Search for the cell housing the specified text and yield its [X, Y] center coordinate. 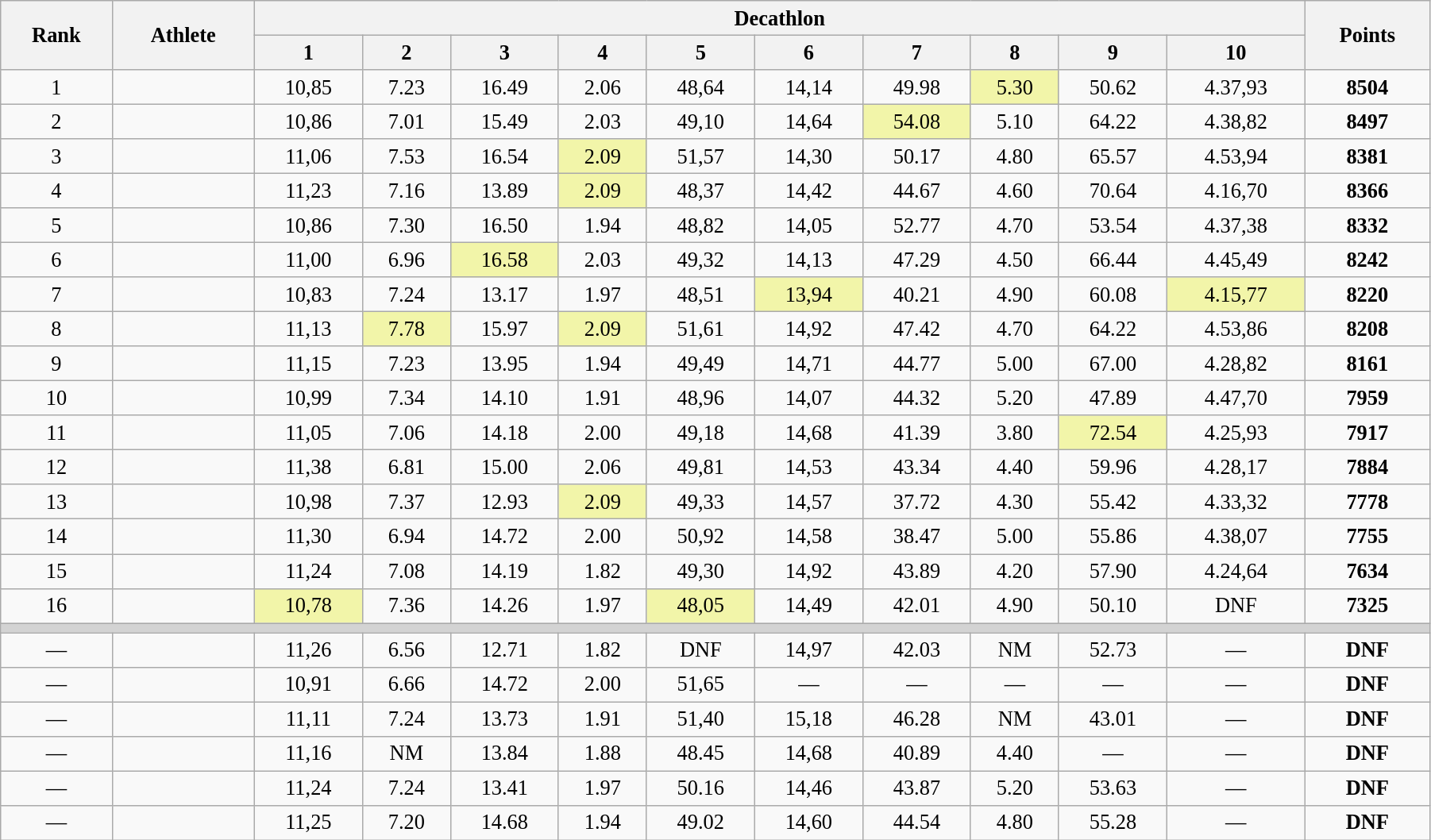
8208 [1367, 329]
47.29 [916, 260]
14,13 [808, 260]
7.36 [407, 606]
49,18 [700, 433]
14,46 [808, 788]
12 [56, 467]
16 [56, 606]
8366 [1367, 191]
4.53,94 [1236, 156]
14,64 [808, 121]
41.39 [916, 433]
13.17 [504, 295]
48,37 [700, 191]
48,51 [700, 295]
14.10 [504, 398]
7.08 [407, 571]
14.26 [504, 606]
51,61 [700, 329]
50.62 [1113, 87]
Athlete [183, 35]
8220 [1367, 295]
1.88 [602, 753]
11,05 [308, 433]
7755 [1367, 537]
11,23 [308, 191]
8497 [1367, 121]
Rank [56, 35]
49,30 [700, 571]
4.47,70 [1236, 398]
11 [56, 433]
8332 [1367, 225]
14,58 [808, 537]
50.10 [1113, 606]
4.53,86 [1236, 329]
42.01 [916, 606]
7.16 [407, 191]
55.42 [1113, 502]
4.28,17 [1236, 467]
4.30 [1015, 502]
11,25 [308, 823]
7.37 [407, 502]
6.81 [407, 467]
4.38,82 [1236, 121]
8161 [1367, 364]
50.16 [700, 788]
7.53 [407, 156]
16.50 [504, 225]
16.54 [504, 156]
43.87 [916, 788]
11,00 [308, 260]
48,64 [700, 87]
13.89 [504, 191]
67.00 [1113, 364]
11,15 [308, 364]
13.41 [504, 788]
15.97 [504, 329]
3.80 [1015, 433]
55.28 [1113, 823]
52.73 [1113, 649]
10,78 [308, 606]
59.96 [1113, 467]
38.47 [916, 537]
47.42 [916, 329]
12.93 [504, 502]
14,57 [808, 502]
70.64 [1113, 191]
14,60 [808, 823]
4.50 [1015, 260]
5.30 [1015, 87]
14.19 [504, 571]
Decathlon [780, 17]
14,53 [808, 467]
4.60 [1015, 191]
11,38 [308, 467]
14,42 [808, 191]
49,81 [700, 467]
7325 [1367, 606]
14.68 [504, 823]
14,49 [808, 606]
4.38,07 [1236, 537]
5.10 [1015, 121]
53.54 [1113, 225]
7.06 [407, 433]
47.89 [1113, 398]
13,94 [808, 295]
14,71 [808, 364]
13.73 [504, 719]
8504 [1367, 87]
4.15,77 [1236, 295]
13 [56, 502]
4.20 [1015, 571]
6.96 [407, 260]
49.98 [916, 87]
49,32 [700, 260]
15.49 [504, 121]
49.02 [700, 823]
44.67 [916, 191]
14,30 [808, 156]
10,85 [308, 87]
11,13 [308, 329]
4.25,93 [1236, 433]
4.37,38 [1236, 225]
14,07 [808, 398]
48.45 [700, 753]
55.86 [1113, 537]
57.90 [1113, 571]
4.33,32 [1236, 502]
15.00 [504, 467]
10,98 [308, 502]
4.28,82 [1236, 364]
49,49 [700, 364]
60.08 [1113, 295]
14.18 [504, 433]
7917 [1367, 433]
40.89 [916, 753]
42.03 [916, 649]
51,57 [700, 156]
7884 [1367, 467]
7778 [1367, 502]
43.34 [916, 467]
14,14 [808, 87]
11,11 [308, 719]
65.57 [1113, 156]
52.77 [916, 225]
7.01 [407, 121]
72.54 [1113, 433]
40.21 [916, 295]
14,97 [808, 649]
66.44 [1113, 260]
14,05 [808, 225]
51,40 [700, 719]
16.58 [504, 260]
4.24,64 [1236, 571]
11,06 [308, 156]
15,18 [808, 719]
44.54 [916, 823]
6.56 [407, 649]
43.89 [916, 571]
13.84 [504, 753]
50,92 [700, 537]
46.28 [916, 719]
48,96 [700, 398]
7.78 [407, 329]
43.01 [1113, 719]
8242 [1367, 260]
54.08 [916, 121]
Points [1367, 35]
7959 [1367, 398]
37.72 [916, 502]
6.66 [407, 684]
14 [56, 537]
48,05 [700, 606]
11,16 [308, 753]
6.94 [407, 537]
15 [56, 571]
10,83 [308, 295]
10,99 [308, 398]
7634 [1367, 571]
11,30 [308, 537]
7.30 [407, 225]
44.77 [916, 364]
8381 [1367, 156]
10,91 [308, 684]
7.20 [407, 823]
44.32 [916, 398]
4.16,70 [1236, 191]
49,33 [700, 502]
48,82 [700, 225]
16.49 [504, 87]
11,26 [308, 649]
13.95 [504, 364]
4.37,93 [1236, 87]
7.34 [407, 398]
51,65 [700, 684]
50.17 [916, 156]
4.45,49 [1236, 260]
12.71 [504, 649]
49,10 [700, 121]
53.63 [1113, 788]
